Capture the cell that displays the provided text and extract its (x, y) central coordinate. 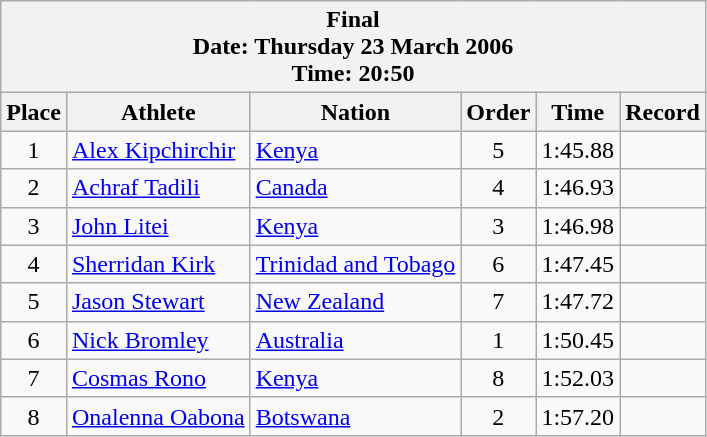
Nation (356, 112)
Botswana (356, 416)
Sherridan Kirk (158, 264)
Order (498, 112)
1:50.45 (578, 340)
Nick Bromley (158, 340)
Onalenna Oabona (158, 416)
1:46.98 (578, 226)
Jason Stewart (158, 302)
Trinidad and Tobago (356, 264)
Canada (356, 188)
Australia (356, 340)
1:46.93 (578, 188)
Final Date: Thursday 23 March 2006 Time: 20:50 (354, 47)
Alex Kipchirchir (158, 150)
John Litei (158, 226)
Achraf Tadili (158, 188)
Athlete (158, 112)
1:47.72 (578, 302)
1:57.20 (578, 416)
1:45.88 (578, 150)
Record (663, 112)
New Zealand (356, 302)
Cosmas Rono (158, 378)
Place (34, 112)
1:47.45 (578, 264)
1:52.03 (578, 378)
Time (578, 112)
